Scan for the cell matching the given text and deliver its [X, Y] coordinate at center. 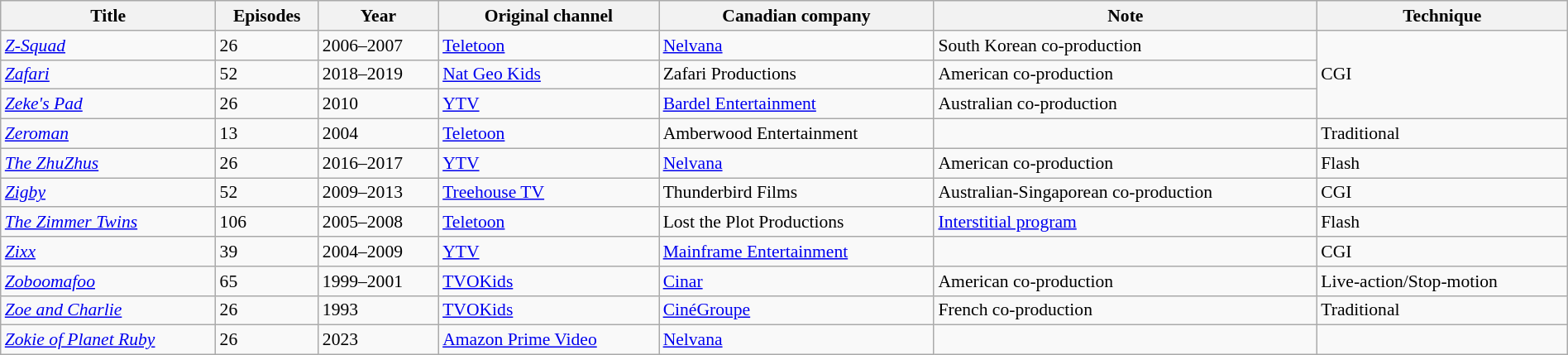
1999–2001 [379, 281]
Zigby [108, 193]
Canadian company [797, 16]
Original channel [548, 16]
2018–2019 [379, 74]
The ZhuZhus [108, 163]
Nat Geo Kids [548, 74]
Cinar [797, 281]
Title [108, 16]
CinéGroupe [797, 310]
Treehouse TV [548, 193]
Amberwood Entertainment [797, 134]
Australian-Singaporean co-production [1125, 193]
The Zimmer Twins [108, 223]
2004–2009 [379, 252]
South Korean co-production [1125, 46]
Interstitial program [1125, 223]
1993 [379, 310]
Zixx [108, 252]
Zeroman [108, 134]
Zoe and Charlie [108, 310]
Australian co-production [1125, 104]
Mainframe Entertainment [797, 252]
Technique [1442, 16]
2016–2017 [379, 163]
Bardel Entertainment [797, 104]
2006–2007 [379, 46]
Zafari [108, 74]
39 [267, 252]
Note [1125, 16]
Year [379, 16]
2010 [379, 104]
106 [267, 223]
Episodes [267, 16]
Zoboomafoo [108, 281]
Lost the Plot Productions [797, 223]
Zokie of Planet Ruby [108, 340]
13 [267, 134]
2009–2013 [379, 193]
Thunderbird Films [797, 193]
French co-production [1125, 310]
Zafari Productions [797, 74]
Amazon Prime Video [548, 340]
2004 [379, 134]
Z-Squad [108, 46]
2005–2008 [379, 223]
Live-action/Stop-motion [1442, 281]
Zeke's Pad [108, 104]
65 [267, 281]
2023 [379, 340]
